Scan for the cell matching the given text and deliver its (x, y) coordinate at center. 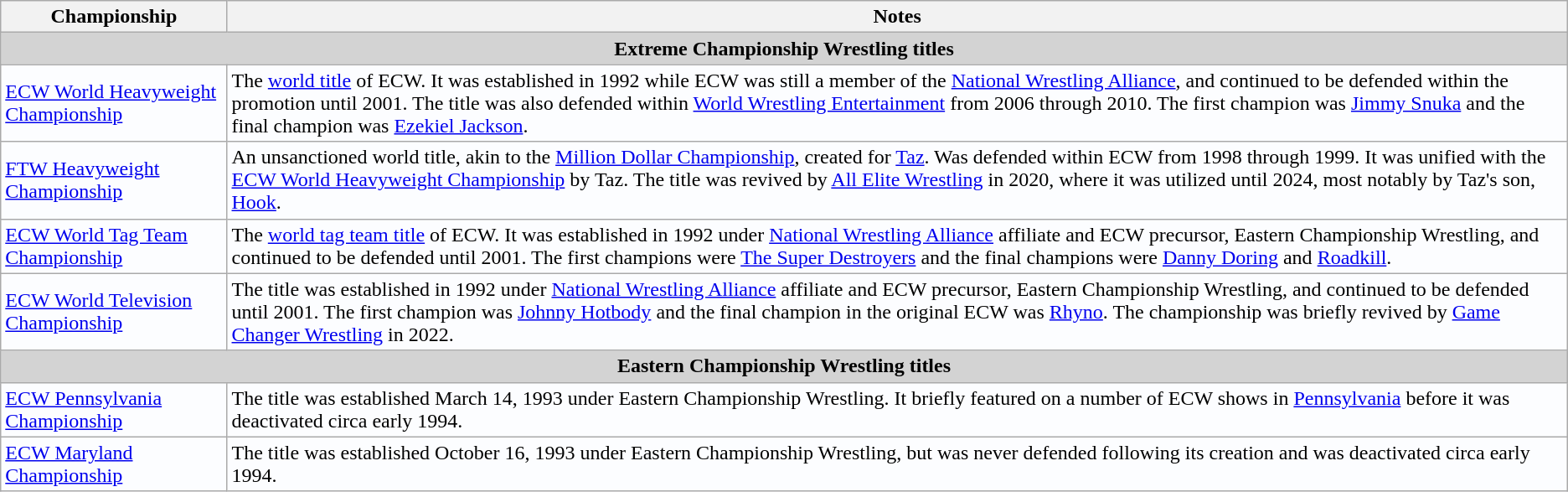
ECW World Heavyweight Championship (114, 103)
ECW Pennsylvania Championship (114, 409)
ECW World Television Championship (114, 312)
Eastern Championship Wrestling titles (784, 366)
ECW Maryland Championship (114, 464)
Extreme Championship Wrestling titles (784, 49)
Championship (114, 17)
ECW World Tag Team Championship (114, 246)
Notes (897, 17)
FTW Heavyweight Championship (114, 180)
